Output the (x, y) coordinate of the center of the cell containing the given text.  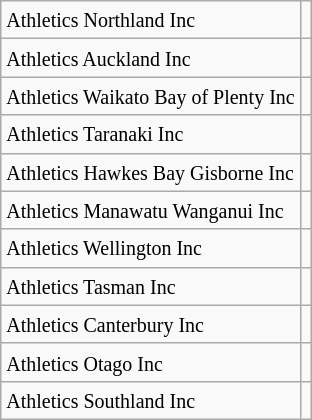
Athletics Northland Inc (150, 20)
Athletics Tasman Inc (150, 286)
Athletics Wellington Inc (150, 248)
Athletics Manawatu Wanganui Inc (150, 210)
Athletics Waikato Bay of Plenty Inc (150, 96)
Athletics Canterbury Inc (150, 324)
Athletics Hawkes Bay Gisborne Inc (150, 172)
Athletics Otago Inc (150, 362)
Athletics Southland Inc (150, 400)
Athletics Taranaki Inc (150, 134)
Athletics Auckland Inc (150, 58)
